Find where the given text appears and provide that cell's center as [x, y] coordinate. 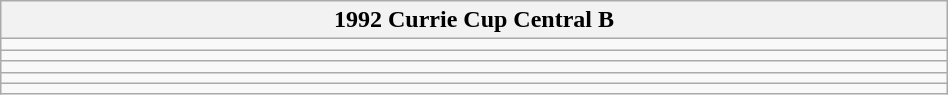
1992 Currie Cup Central B [474, 20]
